Search for the cell housing the specified text and yield its (X, Y) center coordinate. 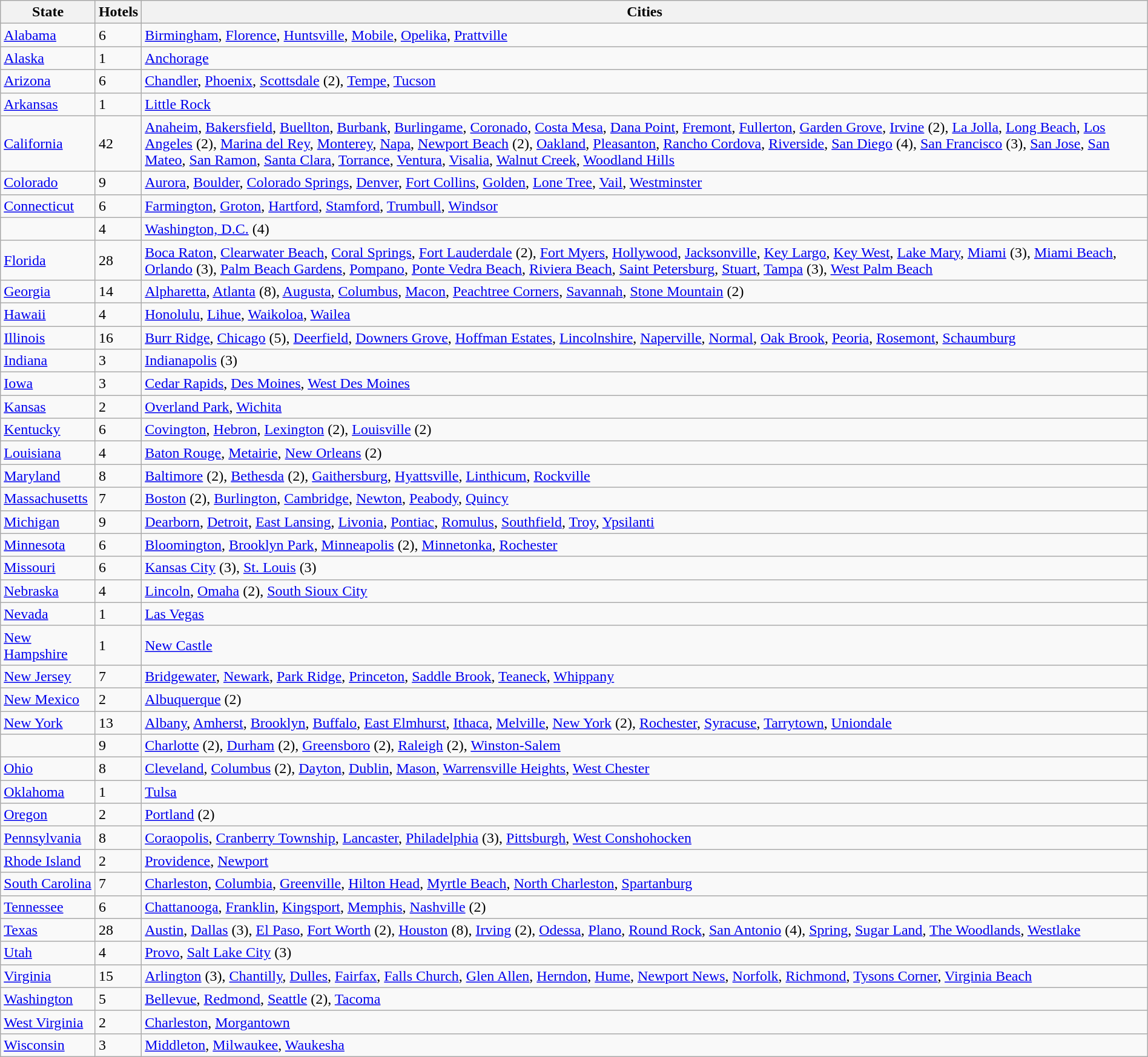
Colorado (48, 183)
Coraopolis, Cranberry Township, Lancaster, Philadelphia (3), Pittsburgh, West Conshohocken (645, 838)
Alaska (48, 58)
Bloomington, Brooklyn Park, Minneapolis (2), Minnetonka, Rochester (645, 545)
42 (118, 143)
Hawaii (48, 314)
Honolulu, Lihue, Waikoloa, Wailea (645, 314)
Pennsylvania (48, 838)
West Virginia (48, 1022)
Arizona (48, 81)
Washington (48, 999)
New Mexico (48, 699)
Anchorage (645, 58)
Georgia (48, 291)
Portland (2) (645, 815)
Kansas City (3), St. Louis (3) (645, 568)
13 (118, 722)
New Jersey (48, 676)
Charleston, Columbia, Greenville, Hilton Head, Myrtle Beach, North Charleston, Spartanburg (645, 884)
Louisiana (48, 453)
14 (118, 291)
Missouri (48, 568)
Maryland (48, 476)
Providence, Newport (645, 861)
Iowa (48, 384)
Albuquerque (2) (645, 699)
Hotels (118, 12)
Texas (48, 930)
Birmingham, Florence, Huntsville, Mobile, Opelika, Prattville (645, 35)
Bridgewater, Newark, Park Ridge, Princeton, Saddle Brook, Teaneck, Whippany (645, 676)
Provo, Salt Lake City (3) (645, 953)
Charleston, Morgantown (645, 1022)
Connecticut (48, 206)
Bellevue, Redmond, Seattle (2), Tacoma (645, 999)
Arkansas (48, 104)
Nebraska (48, 591)
Dearborn, Detroit, East Lansing, Livonia, Pontiac, Romulus, Southfield, Troy, Ypsilanti (645, 522)
Nevada (48, 614)
15 (118, 976)
Utah (48, 953)
New Hampshire (48, 645)
Wisconsin (48, 1045)
Charlotte (2), Durham (2), Greensboro (2), Raleigh (2), Winston-Salem (645, 746)
Oklahoma (48, 792)
Las Vegas (645, 614)
Burr Ridge, Chicago (5), Deerfield, Downers Grove, Hoffman Estates, Lincolnshire, Naperville, Normal, Oak Brook, Peoria, Rosemont, Schaumburg (645, 337)
New Castle (645, 645)
Alabama (48, 35)
Kansas (48, 407)
Illinois (48, 337)
Covington, Hebron, Lexington (2), Louisville (2) (645, 430)
Lincoln, Omaha (2), South Sioux City (645, 591)
Indiana (48, 361)
California (48, 143)
Alpharetta, Atlanta (8), Augusta, Columbus, Macon, Peachtree Corners, Savannah, Stone Mountain (2) (645, 291)
Washington, D.C. (4) (645, 229)
Little Rock (645, 104)
Ohio (48, 769)
5 (118, 999)
16 (118, 337)
Minnesota (48, 545)
Michigan (48, 522)
Tulsa (645, 792)
Indianapolis (3) (645, 361)
Aurora, Boulder, Colorado Springs, Denver, Fort Collins, Golden, Lone Tree, Vail, Westminster (645, 183)
Rhode Island (48, 861)
Arlington (3), Chantilly, Dulles, Fairfax, Falls Church, Glen Allen, Herndon, Hume, Newport News, Norfolk, Richmond, Tysons Corner, Virginia Beach (645, 976)
Cleveland, Columbus (2), Dayton, Dublin, Mason, Warrensville Heights, West Chester (645, 769)
Oregon (48, 815)
State (48, 12)
Chandler, Phoenix, Scottsdale (2), Tempe, Tucson (645, 81)
Overland Park, Wichita (645, 407)
Kentucky (48, 430)
New York (48, 722)
Boston (2), Burlington, Cambridge, Newton, Peabody, Quincy (645, 499)
Chattanooga, Franklin, Kingsport, Memphis, Nashville (2) (645, 907)
Florida (48, 260)
Massachusetts (48, 499)
Baton Rouge, Metairie, New Orleans (2) (645, 453)
South Carolina (48, 884)
Cities (645, 12)
Tennessee (48, 907)
Baltimore (2), Bethesda (2), Gaithersburg, Hyattsville, Linthicum, Rockville (645, 476)
Cedar Rapids, Des Moines, West Des Moines (645, 384)
Albany, Amherst, Brooklyn, Buffalo, East Elmhurst, Ithaca, Melville, New York (2), Rochester, Syracuse, Tarrytown, Uniondale (645, 722)
Virginia (48, 976)
Farmington, Groton, Hartford, Stamford, Trumbull, Windsor (645, 206)
Middleton, Milwaukee, Waukesha (645, 1045)
